Return the [X, Y] coordinate for the center point of the cell that contains the specified text.  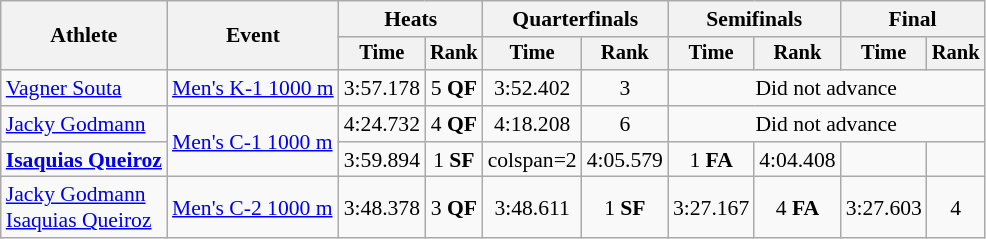
Final [913, 19]
3:27.603 [884, 208]
Heats [411, 19]
Men's K-1 1000 m [253, 88]
1 FA [711, 160]
3:52.402 [532, 88]
Semifinals [754, 19]
4:05.579 [625, 160]
4 FA [797, 208]
4:24.732 [382, 124]
3:57.178 [382, 88]
Men's C-1 1000 m [253, 142]
4 QF [454, 124]
3 [625, 88]
4:18.208 [532, 124]
Jacky GodmannIsaquias Queiroz [84, 208]
colspan=2 [532, 160]
Isaquias Queiroz [84, 160]
3 QF [454, 208]
5 QF [454, 88]
3:48.611 [532, 208]
4:04.408 [797, 160]
Men's C-2 1000 m [253, 208]
Athlete [84, 36]
Vagner Souta [84, 88]
Quarterfinals [576, 19]
6 [625, 124]
Event [253, 36]
4 [956, 208]
3:48.378 [382, 208]
3:27.167 [711, 208]
Jacky Godmann [84, 124]
3:59.894 [382, 160]
